Pinpoint the cell where the given text exists, returning its [X, Y] midpoint coordinate. 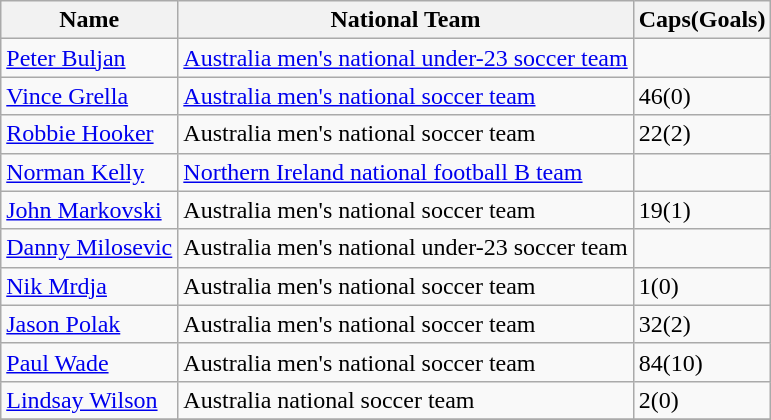
84(10) [702, 362]
32(2) [702, 324]
Northern Ireland national football B team [406, 172]
Nik Mrdja [90, 286]
46(0) [702, 96]
Peter Buljan [90, 58]
Name [90, 20]
Robbie Hooker [90, 134]
2(0) [702, 400]
Caps(Goals) [702, 20]
22(2) [702, 134]
Vince Grella [90, 96]
John Markovski [90, 210]
Paul Wade [90, 362]
Australia national soccer team [406, 400]
1(0) [702, 286]
National Team [406, 20]
Jason Polak [90, 324]
Lindsay Wilson [90, 400]
Norman Kelly [90, 172]
19(1) [702, 210]
Danny Milosevic [90, 248]
